Determine the [X, Y] coordinate at the center of the cell enclosing the given text.  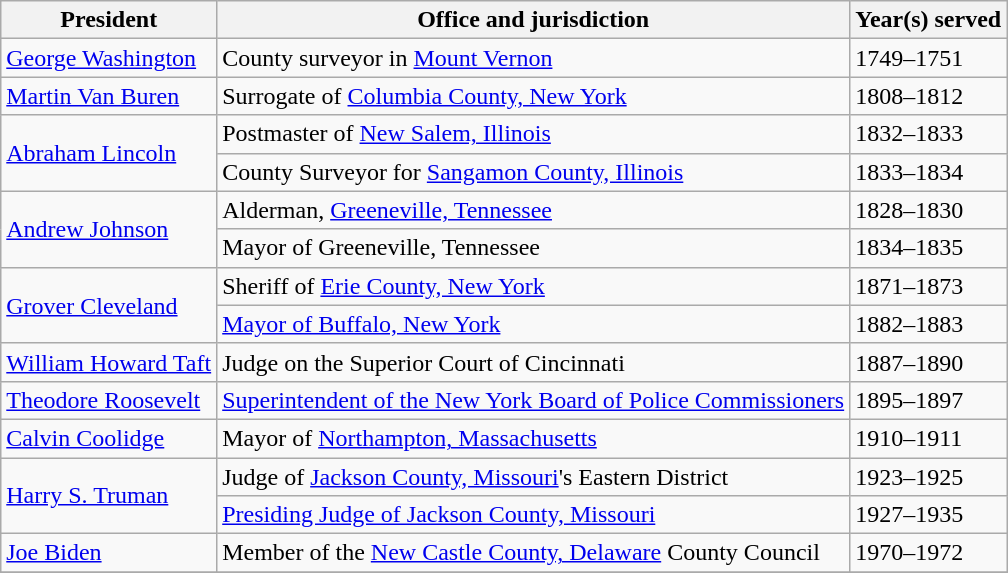
Presiding Judge of Jackson County, Missouri [534, 515]
George Washington [109, 58]
Mayor of Northampton, Massachusetts [534, 438]
Theodore Roosevelt [109, 400]
Postmaster of New Salem, Illinois [534, 134]
Joe Biden [109, 553]
William Howard Taft [109, 362]
1895–1897 [928, 400]
County Surveyor for Sangamon County, Illinois [534, 172]
1927–1935 [928, 515]
Judge on the Superior Court of Cincinnati [534, 362]
1833–1834 [928, 172]
1923–1925 [928, 477]
Superintendent of the New York Board of Police Commissioners [534, 400]
1808–1812 [928, 96]
1970–1972 [928, 553]
President [109, 20]
Andrew Johnson [109, 229]
1910–1911 [928, 438]
Harry S. Truman [109, 496]
Abraham Lincoln [109, 153]
Calvin Coolidge [109, 438]
Mayor of Buffalo, New York [534, 324]
Office and jurisdiction [534, 20]
Year(s) served [928, 20]
1832–1833 [928, 134]
Sheriff of Erie County, New York [534, 286]
1828–1830 [928, 210]
Alderman, Greeneville, Tennessee [534, 210]
Judge of Jackson County, Missouri's Eastern District [534, 477]
1871–1873 [928, 286]
1834–1835 [928, 248]
County surveyor in Mount Vernon [534, 58]
Member of the New Castle County, Delaware County Council [534, 553]
Grover Cleveland [109, 305]
Surrogate of Columbia County, New York [534, 96]
Martin Van Buren [109, 96]
1749–1751 [928, 58]
Mayor of Greeneville, Tennessee [534, 248]
1887–1890 [928, 362]
1882–1883 [928, 324]
